Return the [x, y] coordinate for the center point of the cell that contains the specified text.  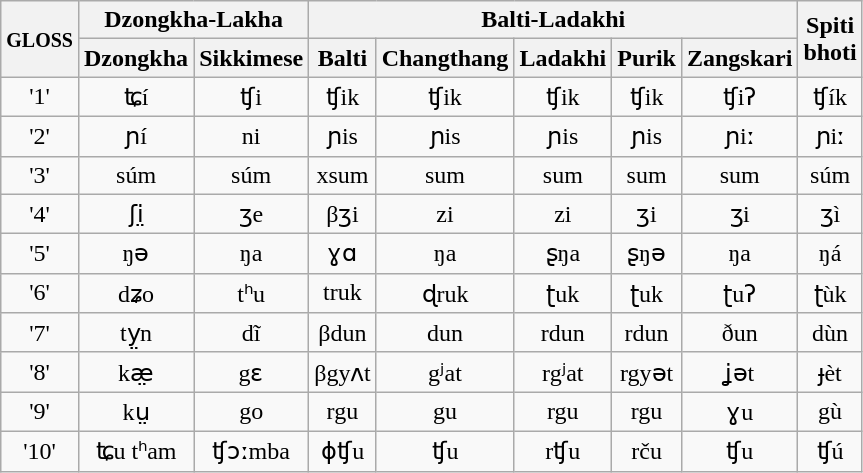
βʒi [342, 214]
Spitibhoti [830, 39]
ɸʧu [342, 451]
truk [342, 293]
gu [445, 412]
ɖruk [445, 293]
'2' [40, 136]
'9' [40, 412]
ʈuʔ [739, 293]
dun [445, 333]
ʈùk [830, 293]
ɲí [136, 136]
'1' [40, 97]
ʒì [830, 214]
dʑo [136, 293]
Ladakhi [563, 58]
'7' [40, 333]
ni [252, 136]
rgʲat [563, 372]
rču [647, 451]
ʝət [739, 372]
dĩ [252, 333]
ʨu tʰam [136, 451]
kṳ [136, 412]
ʨí [136, 97]
'6' [40, 293]
Purik [647, 58]
ŋə [136, 254]
ʧi [252, 97]
ɣɑ [342, 254]
GLOSS [40, 39]
ðun [739, 333]
ʒe [252, 214]
Dzongkha [136, 58]
ŋá [830, 254]
ʧú [830, 451]
βgyʌt [342, 372]
Zangskari [739, 58]
rgyət [647, 372]
tʰu [252, 293]
Dzongkha-Lakha [193, 20]
'4' [40, 214]
'8' [40, 372]
gù [830, 412]
ʂŋə [647, 254]
'5' [40, 254]
go [252, 412]
ʧɔːmba [252, 451]
rʧu [563, 451]
ʧík [830, 97]
ʧiʔ [739, 97]
ty̤n [136, 333]
'10' [40, 451]
xsum [342, 175]
Changthang [445, 58]
kæ̤ [136, 372]
ɣu [739, 412]
βdun [342, 333]
Balti [342, 58]
ɟèt [830, 372]
ʃi̤ [136, 214]
Sikkimese [252, 58]
gɛ [252, 372]
Balti-Ladakhi [554, 20]
gʲat [445, 372]
ʂŋa [563, 254]
'3' [40, 175]
dùn [830, 333]
